From the cell containing the given text, extract its center point as [X, Y] coordinate. 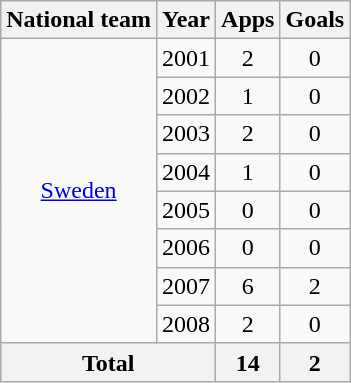
2002 [186, 96]
14 [248, 362]
Sweden [79, 191]
2008 [186, 324]
6 [248, 286]
2005 [186, 210]
2001 [186, 58]
Apps [248, 20]
2006 [186, 248]
National team [79, 20]
2007 [186, 286]
Year [186, 20]
Goals [315, 20]
Total [108, 362]
2004 [186, 172]
2003 [186, 134]
